Find where the given text appears and provide that cell's center as [X, Y] coordinate. 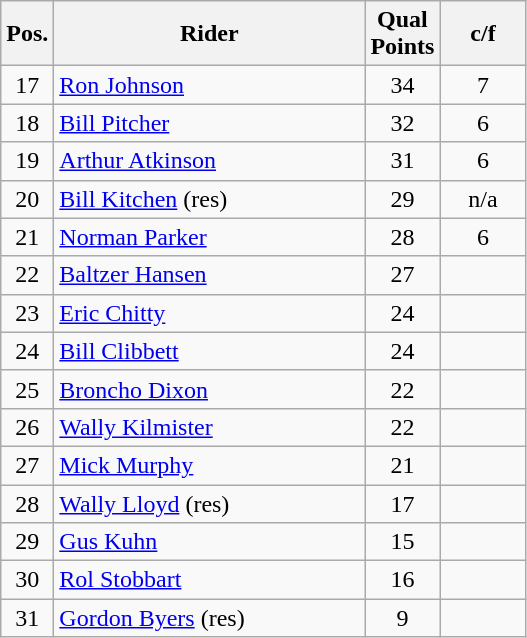
18 [28, 123]
Eric Chitty [210, 313]
Bill Clibbett [210, 351]
Broncho Dixon [210, 389]
Bill Pitcher [210, 123]
Wally Kilmister [210, 427]
7 [483, 85]
9 [402, 618]
Gordon Byers (res) [210, 618]
Gus Kuhn [210, 542]
Baltzer Hansen [210, 275]
34 [402, 85]
Bill Kitchen (res) [210, 199]
Norman Parker [210, 237]
20 [28, 199]
Wally Lloyd (res) [210, 503]
23 [28, 313]
30 [28, 580]
Ron Johnson [210, 85]
25 [28, 389]
Rider [210, 34]
Pos. [28, 34]
26 [28, 427]
32 [402, 123]
Qual Points [402, 34]
Rol Stobbart [210, 580]
c/f [483, 34]
Arthur Atkinson [210, 161]
n/a [483, 199]
15 [402, 542]
19 [28, 161]
Mick Murphy [210, 465]
16 [402, 580]
